Detect which cell encompasses the target text, then output its [x, y] center coordinate. 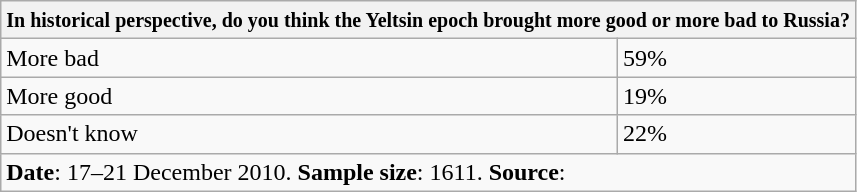
22% [737, 134]
Doesn't know [310, 134]
More good [310, 96]
More bad [310, 58]
Date: 17–21 December 2010. Sample size: 1611. Source: [428, 172]
59% [737, 58]
In historical perspective, do you think the Yeltsin epoch brought more good or more bad to Russia? [428, 20]
19% [737, 96]
